Return (x, y) of the center of cell containing provided text 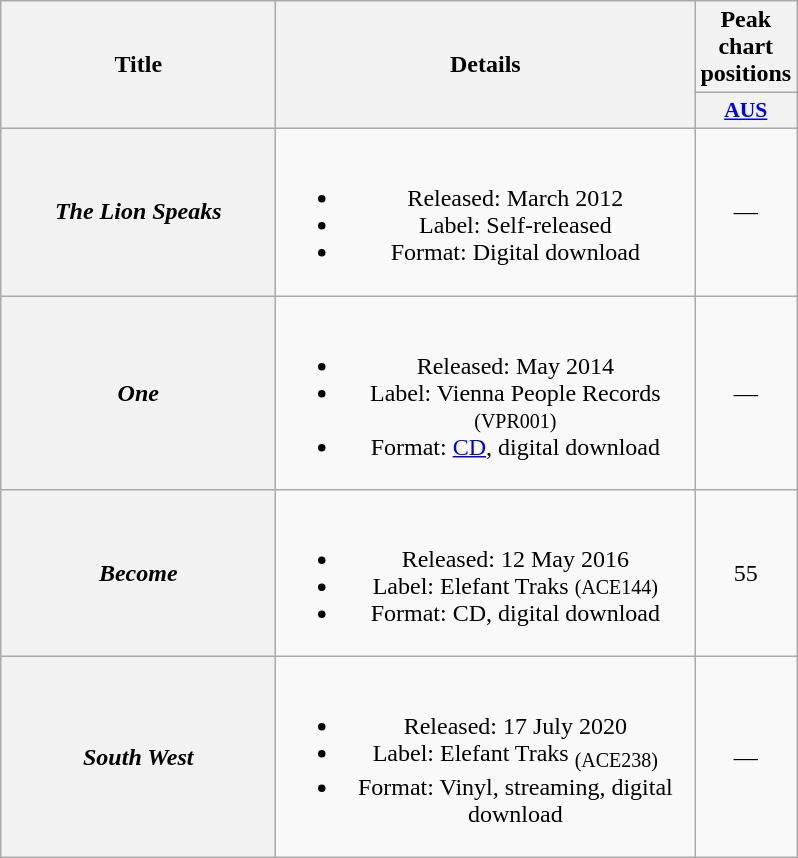
Become (138, 574)
Details (486, 65)
South West (138, 757)
Released: March 2012Label: Self-releasedFormat: Digital download (486, 212)
Released: May 2014Label: Vienna People Records (VPR001)Format: CD, digital download (486, 393)
The Lion Speaks (138, 212)
55 (746, 574)
Released: 17 July 2020Label: Elefant Traks (ACE238)Format: Vinyl, streaming, digital download (486, 757)
Peak chart positions (746, 47)
AUS (746, 111)
Released: 12 May 2016Label: Elefant Traks (ACE144)Format: CD, digital download (486, 574)
One (138, 393)
Title (138, 65)
